Return the (X, Y) coordinate for the center point of the cell that contains the specified text.  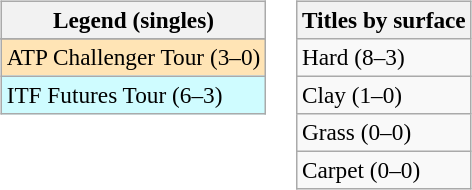
ATP Challenger Tour (3–0) (133, 57)
Carpet (0–0) (384, 171)
ITF Futures Tour (6–3) (133, 95)
Titles by surface (384, 20)
Hard (8–3) (384, 57)
Grass (0–0) (384, 133)
Legend (singles) (133, 20)
Clay (1–0) (384, 95)
